Output the [X, Y] coordinate of the center of the cell containing the given text.  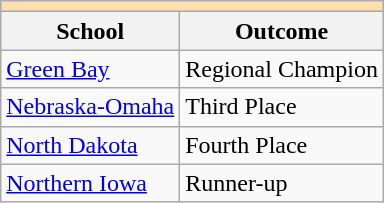
Northern Iowa [90, 183]
School [90, 31]
Runner-up [282, 183]
Nebraska-Omaha [90, 107]
North Dakota [90, 145]
Fourth Place [282, 145]
Regional Champion [282, 69]
Green Bay [90, 69]
Third Place [282, 107]
Outcome [282, 31]
